Capture the cell that displays the provided text and extract its [X, Y] central coordinate. 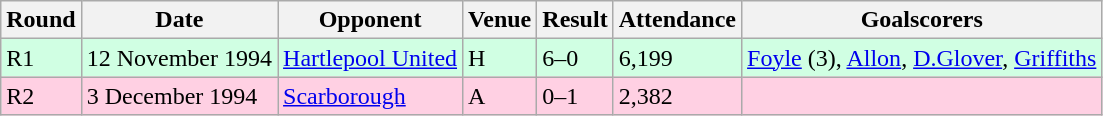
R2 [41, 96]
0–1 [575, 96]
2,382 [677, 96]
6,199 [677, 58]
Hartlepool United [370, 58]
Opponent [370, 20]
3 December 1994 [179, 96]
12 November 1994 [179, 58]
Foyle (3), Allon, D.Glover, Griffiths [922, 58]
Goalscorers [922, 20]
H [500, 58]
A [500, 96]
Round [41, 20]
Venue [500, 20]
R1 [41, 58]
Attendance [677, 20]
Result [575, 20]
Scarborough [370, 96]
Date [179, 20]
6–0 [575, 58]
